Locate the cell with the specified text and output its (x, y) center coordinate. 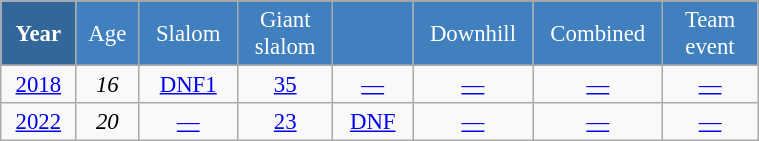
2018 (38, 85)
DNF (373, 122)
Slalom (188, 34)
Team event (710, 34)
Age (108, 34)
16 (108, 85)
DNF1 (188, 85)
Giantslalom (286, 34)
23 (286, 122)
20 (108, 122)
Year (38, 34)
2022 (38, 122)
Downhill (473, 34)
35 (286, 85)
Combined (598, 34)
